Locate the cell with the specified text and output its [X, Y] center coordinate. 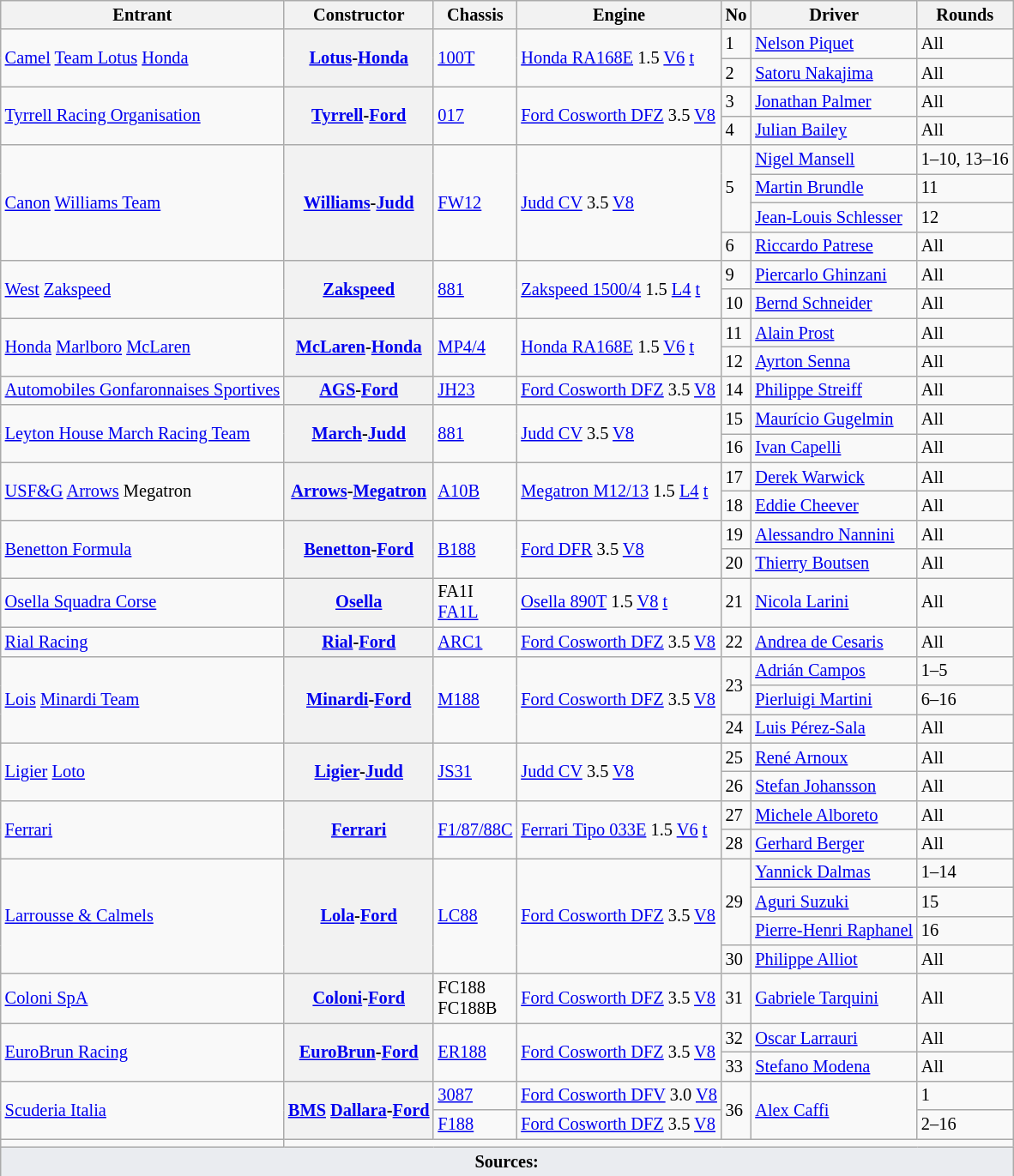
Rial Racing [142, 642]
A10B [475, 491]
1–5 [965, 671]
Benetton-Ford [359, 549]
Nigel Mansell [834, 160]
26 [736, 786]
Gerhard Berger [834, 844]
West Zakspeed [142, 288]
AGS-Ford [359, 390]
Osella Squadra Corse [142, 602]
Julian Bailey [834, 130]
Martin Brundle [834, 188]
10 [736, 304]
Riccardo Patrese [834, 246]
17 [736, 477]
14 [736, 390]
32 [736, 1038]
Automobiles Gonfaronnaises Sportives [142, 390]
27 [736, 815]
Driver [834, 15]
JH23 [475, 390]
Andrea de Cesaris [834, 642]
McLaren-Honda [359, 347]
Jean-Louis Schlesser [834, 217]
Nicola Larini [834, 602]
Osella 890T 1.5 V8 t [619, 602]
LC88 [475, 916]
F188 [475, 1125]
Leyton House March Racing Team [142, 434]
1–14 [965, 872]
Scuderia Italia [142, 1110]
Tyrrell-Ford [359, 115]
2–16 [965, 1125]
Constructor [359, 15]
Eddie Cheever [834, 505]
FA1IFA1L [475, 602]
Lola-Ford [359, 916]
Satoru Nakajima [834, 73]
Benetton Formula [142, 549]
Yannick Dalmas [834, 872]
Alessandro Nannini [834, 534]
M188 [475, 700]
29 [736, 901]
3 [736, 101]
Adrián Campos [834, 671]
25 [736, 757]
ER188 [475, 1052]
30 [736, 959]
René Arnoux [834, 757]
Canon Williams Team [142, 202]
Ligier-Judd [359, 772]
EuroBrun-Ford [359, 1052]
36 [736, 1110]
Megatron M12/13 1.5 L4 t [619, 491]
March-Judd [359, 434]
9 [736, 274]
Coloni-Ford [359, 998]
Philippe Streiff [834, 390]
USF&G Arrows Megatron [142, 491]
Arrows-Megatron [359, 491]
Thierry Boutsen [834, 564]
24 [736, 728]
Zakspeed 1500/4 1.5 L4 t [619, 288]
Camel Team Lotus Honda [142, 58]
017 [475, 115]
No [736, 15]
F1/87/88C [475, 829]
Ligier Loto [142, 772]
Philippe Alliot [834, 959]
ARC1 [475, 642]
6–16 [965, 699]
Jonathan Palmer [834, 101]
2 [736, 73]
21 [736, 602]
Chassis [475, 15]
Ivan Capelli [834, 448]
Luis Pérez-Sala [834, 728]
Ford Cosworth DFV 3.0 V8 [619, 1095]
Zakspeed [359, 288]
Ayrton Senna [834, 361]
B188 [475, 549]
Oscar Larrauri [834, 1038]
BMS Dallara-Ford [359, 1110]
20 [736, 564]
Nelson Piquet [834, 44]
Larrousse & Calmels [142, 916]
MP4/4 [475, 347]
Ford DFR 3.5 V8 [619, 549]
18 [736, 505]
Ferrari Tipo 033E 1.5 V6 t [619, 829]
100T [475, 58]
31 [736, 998]
Stefan Johansson [834, 786]
Williams-Judd [359, 202]
Minardi-Ford [359, 700]
Derek Warwick [834, 477]
Sources: [507, 1161]
Alain Prost [834, 333]
JS31 [475, 772]
Alex Caffi [834, 1110]
33 [736, 1066]
Entrant [142, 15]
23 [736, 684]
Osella [359, 602]
Stefano Modena [834, 1066]
Coloni SpA [142, 998]
Rial-Ford [359, 642]
Pierluigi Martini [834, 699]
Pierre-Henri Raphanel [834, 931]
28 [736, 844]
4 [736, 130]
Piercarlo Ghinzani [834, 274]
Maurício Gugelmin [834, 419]
22 [736, 642]
FC188FC188B [475, 998]
FW12 [475, 202]
Bernd Schneider [834, 304]
Michele Alboreto [834, 815]
19 [736, 534]
Honda Marlboro McLaren [142, 347]
Engine [619, 15]
5 [736, 189]
1–10, 13–16 [965, 160]
Aguri Suzuki [834, 902]
EuroBrun Racing [142, 1052]
Rounds [965, 15]
3087 [475, 1095]
6 [736, 246]
Gabriele Tarquini [834, 998]
Lois Minardi Team [142, 700]
Lotus-Honda [359, 58]
Tyrrell Racing Organisation [142, 115]
